Locate the cell with the specified text and output its [X, Y] center coordinate. 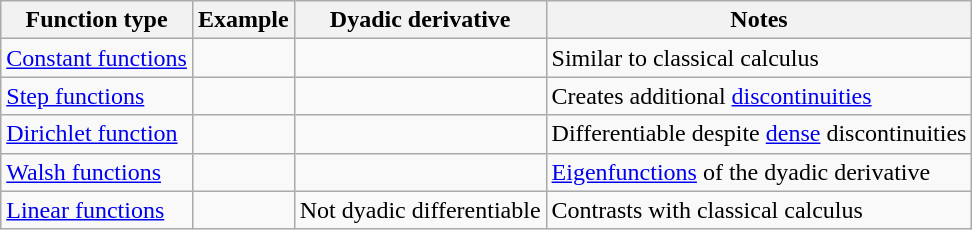
Example [243, 20]
Linear functions [97, 210]
Differentiable despite dense discontinuities [759, 134]
Eigenfunctions of the dyadic derivative [759, 172]
Dyadic derivative [420, 20]
Dirichlet function [97, 134]
Creates additional discontinuities [759, 96]
Similar to classical calculus [759, 58]
Contrasts with classical calculus [759, 210]
Constant functions [97, 58]
Notes [759, 20]
Step functions [97, 96]
Function type [97, 20]
Walsh functions [97, 172]
Not dyadic differentiable [420, 210]
